Return the (X, Y) coordinate for the center point of the cell that contains the specified text.  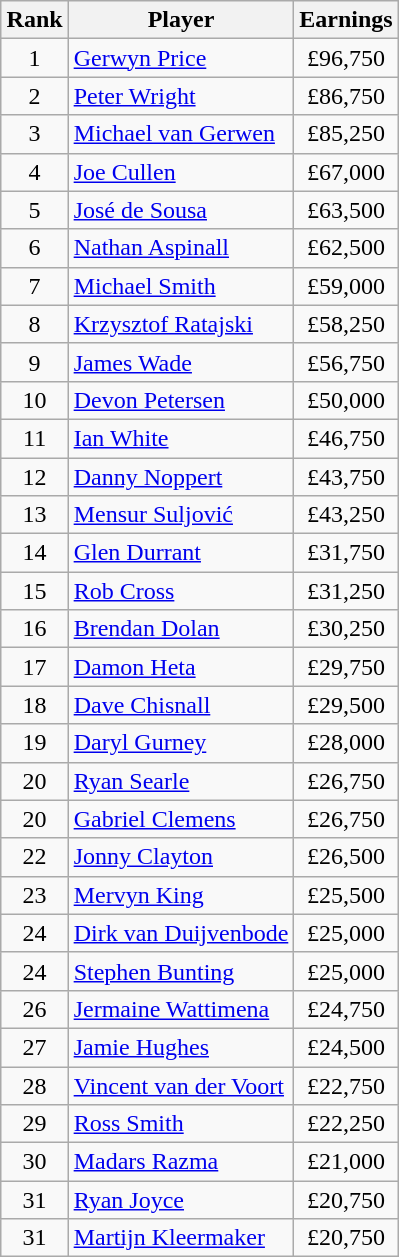
Danny Noppert (181, 477)
Michael van Gerwen (181, 134)
£85,250 (346, 134)
4 (34, 172)
8 (34, 324)
29 (34, 1124)
9 (34, 362)
2 (34, 96)
£21,000 (346, 1162)
£43,750 (346, 477)
Madars Razma (181, 1162)
£29,500 (346, 705)
Damon Heta (181, 667)
Jonny Clayton (181, 857)
15 (34, 591)
£86,750 (346, 96)
£63,500 (346, 210)
Krzysztof Ratajski (181, 324)
Jamie Hughes (181, 1047)
13 (34, 515)
£58,250 (346, 324)
Stephen Bunting (181, 971)
£96,750 (346, 58)
£43,250 (346, 515)
16 (34, 629)
30 (34, 1162)
£22,250 (346, 1124)
£46,750 (346, 438)
Joe Cullen (181, 172)
12 (34, 477)
£56,750 (346, 362)
11 (34, 438)
Ian White (181, 438)
Earnings (346, 20)
Gerwyn Price (181, 58)
£31,250 (346, 591)
Martijn Kleermaker (181, 1238)
Mensur Suljović (181, 515)
£29,750 (346, 667)
Gabriel Clemens (181, 819)
27 (34, 1047)
26 (34, 1009)
Player (181, 20)
17 (34, 667)
Rank (34, 20)
Michael Smith (181, 286)
£22,750 (346, 1085)
£24,750 (346, 1009)
23 (34, 895)
22 (34, 857)
Brendan Dolan (181, 629)
£31,750 (346, 553)
5 (34, 210)
£50,000 (346, 400)
6 (34, 248)
10 (34, 400)
£28,000 (346, 743)
3 (34, 134)
Vincent van der Voort (181, 1085)
Peter Wright (181, 96)
Glen Durrant (181, 553)
1 (34, 58)
14 (34, 553)
Rob Cross (181, 591)
Ryan Searle (181, 781)
£24,500 (346, 1047)
£25,500 (346, 895)
Ross Smith (181, 1124)
Daryl Gurney (181, 743)
Nathan Aspinall (181, 248)
19 (34, 743)
£67,000 (346, 172)
£30,250 (346, 629)
Jermaine Wattimena (181, 1009)
Ryan Joyce (181, 1200)
28 (34, 1085)
Dave Chisnall (181, 705)
18 (34, 705)
Devon Petersen (181, 400)
£26,500 (346, 857)
James Wade (181, 362)
£62,500 (346, 248)
7 (34, 286)
José de Sousa (181, 210)
Dirk van Duijvenbode (181, 933)
£59,000 (346, 286)
Mervyn King (181, 895)
